Detect which cell encompasses the target text, then output its [x, y] center coordinate. 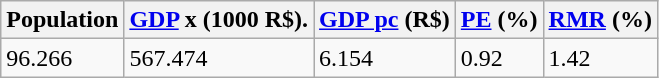
GDP x (1000 R$). [219, 20]
Population [62, 20]
GDP pc (R$) [385, 20]
96.266 [62, 58]
PE (%) [499, 20]
0.92 [499, 58]
RMR (%) [600, 20]
1.42 [600, 58]
567.474 [219, 58]
6.154 [385, 58]
